Return [x, y] of the center of cell containing provided text 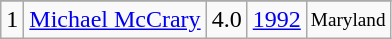
4.0 [226, 20]
Maryland [348, 20]
Michael McCrary [115, 20]
1 [12, 20]
1992 [276, 20]
